For the text-containing cell, return its midpoint in [X, Y] coordinate format. 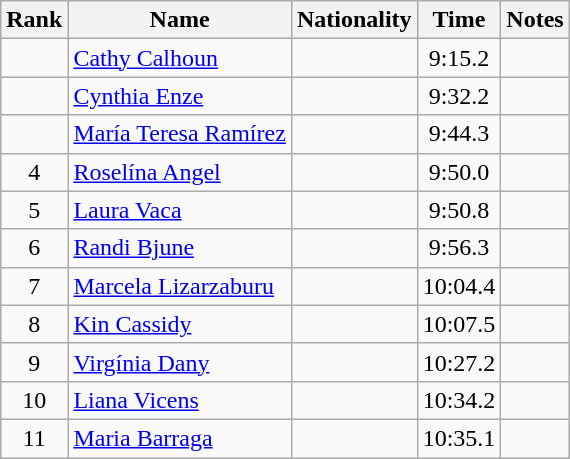
10:34.2 [459, 400]
Cynthia Enze [180, 96]
María Teresa Ramírez [180, 134]
9:32.2 [459, 96]
8 [34, 324]
Virgínia Dany [180, 362]
9 [34, 362]
9:15.2 [459, 58]
10 [34, 400]
9:50.8 [459, 210]
Liana Vicens [180, 400]
10:35.1 [459, 438]
Roselína Angel [180, 172]
Name [180, 20]
10:07.5 [459, 324]
7 [34, 286]
Time [459, 20]
Notes [535, 20]
4 [34, 172]
9:56.3 [459, 248]
11 [34, 438]
Laura Vaca [180, 210]
Nationality [354, 20]
Cathy Calhoun [180, 58]
10:27.2 [459, 362]
9:44.3 [459, 134]
Maria Barraga [180, 438]
5 [34, 210]
9:50.0 [459, 172]
Rank [34, 20]
6 [34, 248]
Kin Cassidy [180, 324]
Marcela Lizarzaburu [180, 286]
10:04.4 [459, 286]
Randi Bjune [180, 248]
